Locate the cell with the specified text and output its (x, y) center coordinate. 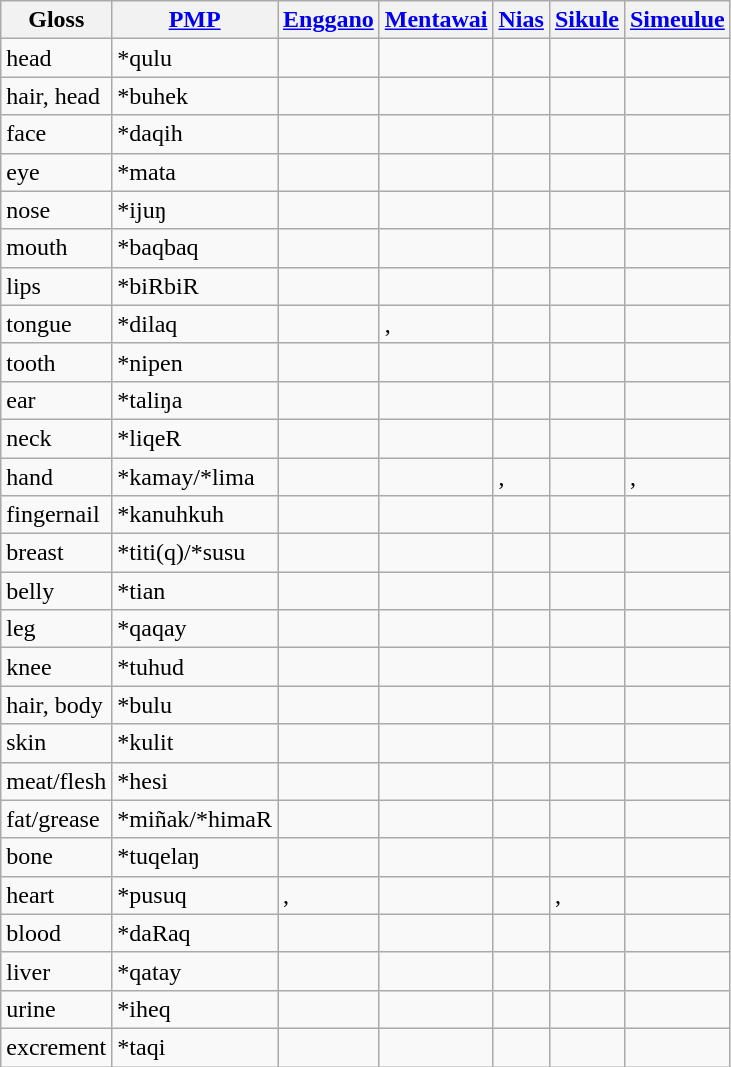
*tian (195, 591)
hair, body (56, 705)
Enggano (329, 20)
Simeulue (677, 20)
liver (56, 971)
*kulit (195, 743)
eye (56, 172)
*kanuhkuh (195, 515)
face (56, 134)
*kamay/*lima (195, 477)
PMP (195, 20)
bone (56, 857)
neck (56, 438)
*dilaq (195, 324)
*taqi (195, 1047)
*qulu (195, 58)
leg (56, 629)
*bulu (195, 705)
hair, head (56, 96)
skin (56, 743)
*nipen (195, 362)
meat/flesh (56, 781)
Gloss (56, 20)
mouth (56, 248)
*pusuq (195, 895)
excrement (56, 1047)
head (56, 58)
hand (56, 477)
fingernail (56, 515)
*qatay (195, 971)
Mentawai (436, 20)
belly (56, 591)
Nias (521, 20)
lips (56, 286)
nose (56, 210)
*tuqelaŋ (195, 857)
*biRbiR (195, 286)
*daRaq (195, 933)
*ijuŋ (195, 210)
*iheq (195, 1009)
knee (56, 667)
tongue (56, 324)
*qaqay (195, 629)
urine (56, 1009)
heart (56, 895)
*baqbaq (195, 248)
*liqeR (195, 438)
ear (56, 400)
Sikule (586, 20)
*taliŋa (195, 400)
breast (56, 553)
*miñak/*himaR (195, 819)
*mata (195, 172)
*hesi (195, 781)
*buhek (195, 96)
*titi(q)/*susu (195, 553)
*daqih (195, 134)
blood (56, 933)
tooth (56, 362)
fat/grease (56, 819)
*tuhud (195, 667)
